Scan for the cell matching the given text and deliver its (X, Y) coordinate at center. 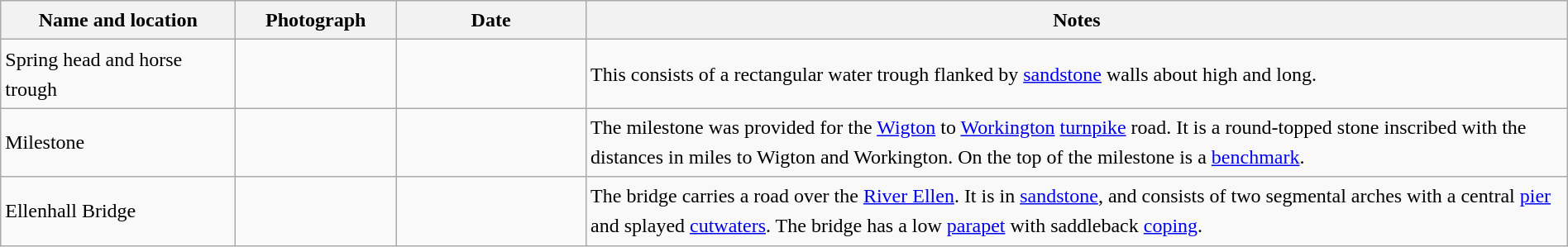
Notes (1077, 20)
Spring head and horse trough (118, 74)
Date (491, 20)
Ellenhall Bridge (118, 211)
Photograph (316, 20)
Milestone (118, 142)
Name and location (118, 20)
This consists of a rectangular water trough flanked by sandstone walls about high and long. (1077, 74)
